For the text-containing cell, return its midpoint in [x, y] coordinate format. 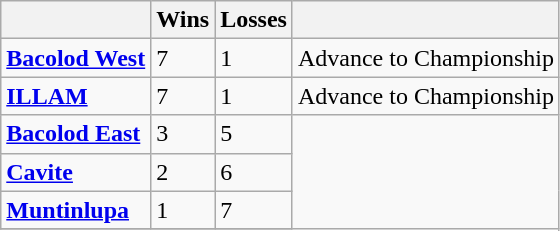
5 [254, 134]
Muntinlupa [76, 210]
6 [254, 172]
Bacolod East [76, 134]
Losses [254, 20]
Bacolod West [76, 58]
2 [183, 172]
Wins [183, 20]
Cavite [76, 172]
3 [183, 134]
ILLAM [76, 96]
